Return the [x, y] coordinate for the center point of the cell that contains the specified text.  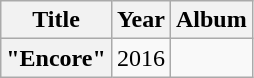
Year [140, 20]
"Encore" [56, 58]
2016 [140, 58]
Title [56, 20]
Album [211, 20]
